Capture the cell that displays the provided text and extract its (X, Y) central coordinate. 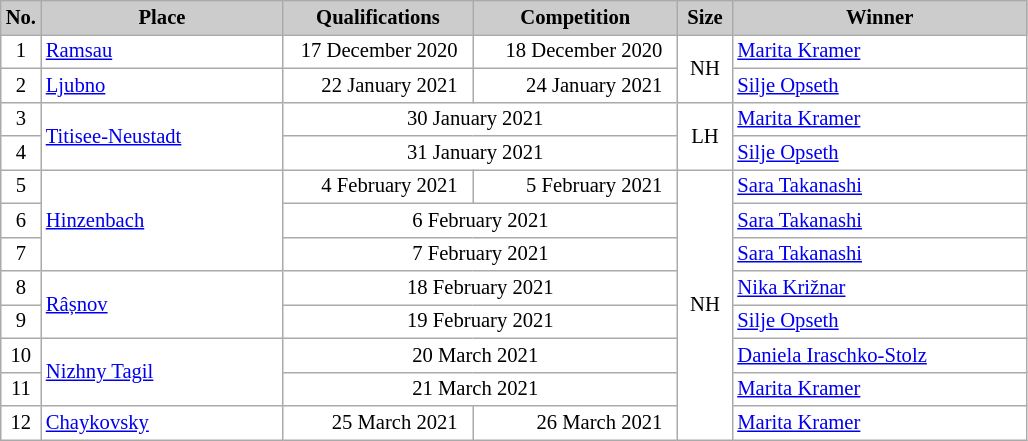
17 December 2020 (378, 51)
Place (162, 17)
12 (21, 423)
Competition (576, 17)
No. (21, 17)
Qualifications (378, 17)
20 March 2021 (480, 355)
7 (21, 254)
Chaykovsky (162, 423)
Râșnov (162, 304)
5 (21, 186)
Titisee-Neustadt (162, 136)
22 January 2021 (378, 85)
10 (21, 355)
Nika Križnar (880, 287)
4 (21, 153)
8 (21, 287)
11 (21, 389)
26 March 2021 (576, 423)
21 March 2021 (480, 389)
3 (21, 119)
Ramsau (162, 51)
Size (706, 17)
5 February 2021 (576, 186)
24 January 2021 (576, 85)
Daniela Iraschko-Stolz (880, 355)
31 January 2021 (480, 153)
18 December 2020 (576, 51)
Nizhny Tagil (162, 372)
2 (21, 85)
Winner (880, 17)
19 February 2021 (480, 321)
Ljubno (162, 85)
4 February 2021 (378, 186)
7 February 2021 (480, 254)
Hinzenbach (162, 220)
1 (21, 51)
6 (21, 220)
30 January 2021 (480, 119)
6 February 2021 (480, 220)
9 (21, 321)
LH (706, 136)
18 February 2021 (480, 287)
25 March 2021 (378, 423)
